From the cell containing the given text, extract its center point as (x, y) coordinate. 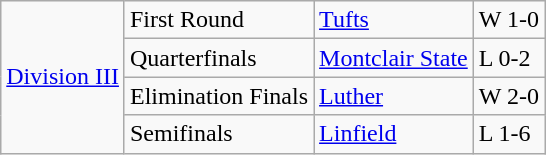
Semifinals (218, 134)
W 2-0 (508, 96)
Linfield (394, 134)
First Round (218, 20)
Division III (63, 77)
Montclair State (394, 58)
Quarterfinals (218, 58)
Tufts (394, 20)
Elimination Finals (218, 96)
L 0-2 (508, 58)
W 1-0 (508, 20)
L 1-6 (508, 134)
Luther (394, 96)
